Return the [x, y] coordinate for the center point of the cell that contains the specified text.  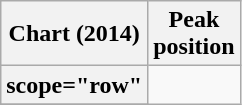
scope="row" [74, 85]
Chart (2014) [74, 34]
Peakposition [194, 34]
